Find where the given text appears and provide that cell's center as [x, y] coordinate. 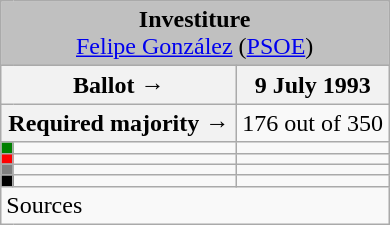
176 out of 350 [313, 123]
InvestitureFelipe González (PSOE) [195, 34]
Required majority → [119, 123]
Ballot → [119, 85]
Sources [195, 205]
9 July 1993 [313, 85]
